From the cell containing the given text, extract its center point as (X, Y) coordinate. 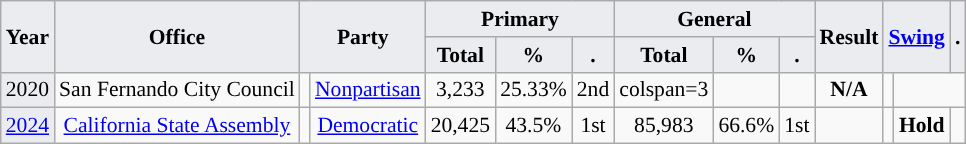
Primary (520, 19)
General (714, 19)
3,233 (460, 90)
20,425 (460, 126)
Swing (916, 36)
Office (177, 36)
San Fernando City Council (177, 90)
Democratic (368, 126)
2nd (594, 90)
66.6% (746, 126)
Year (28, 36)
43.5% (534, 126)
colspan=3 (664, 90)
25.33% (534, 90)
Party (363, 36)
2020 (28, 90)
Result (850, 36)
Hold (922, 126)
California State Assembly (177, 126)
N/A (850, 90)
2024 (28, 126)
Nonpartisan (368, 90)
85,983 (664, 126)
